Locate the cell with the specified text and output its [x, y] center coordinate. 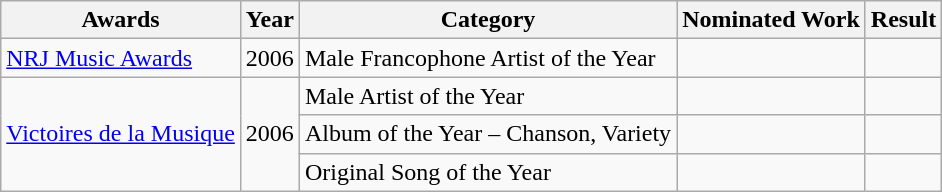
Male Artist of the Year [488, 96]
Awards [121, 20]
Male Francophone Artist of the Year [488, 58]
Nominated Work [772, 20]
Category [488, 20]
Victoires de la Musique [121, 134]
Album of the Year – Chanson, Variety [488, 134]
Result [903, 20]
NRJ Music Awards [121, 58]
Year [270, 20]
Original Song of the Year [488, 172]
